Detect which cell encompasses the target text, then output its [x, y] center coordinate. 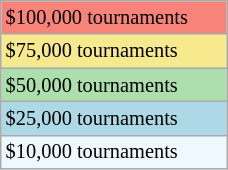
$100,000 tournaments [114, 17]
$75,000 tournaments [114, 51]
$10,000 tournaments [114, 152]
$25,000 tournaments [114, 118]
$50,000 tournaments [114, 85]
